Pinpoint the cell where the given text exists, returning its [X, Y] midpoint coordinate. 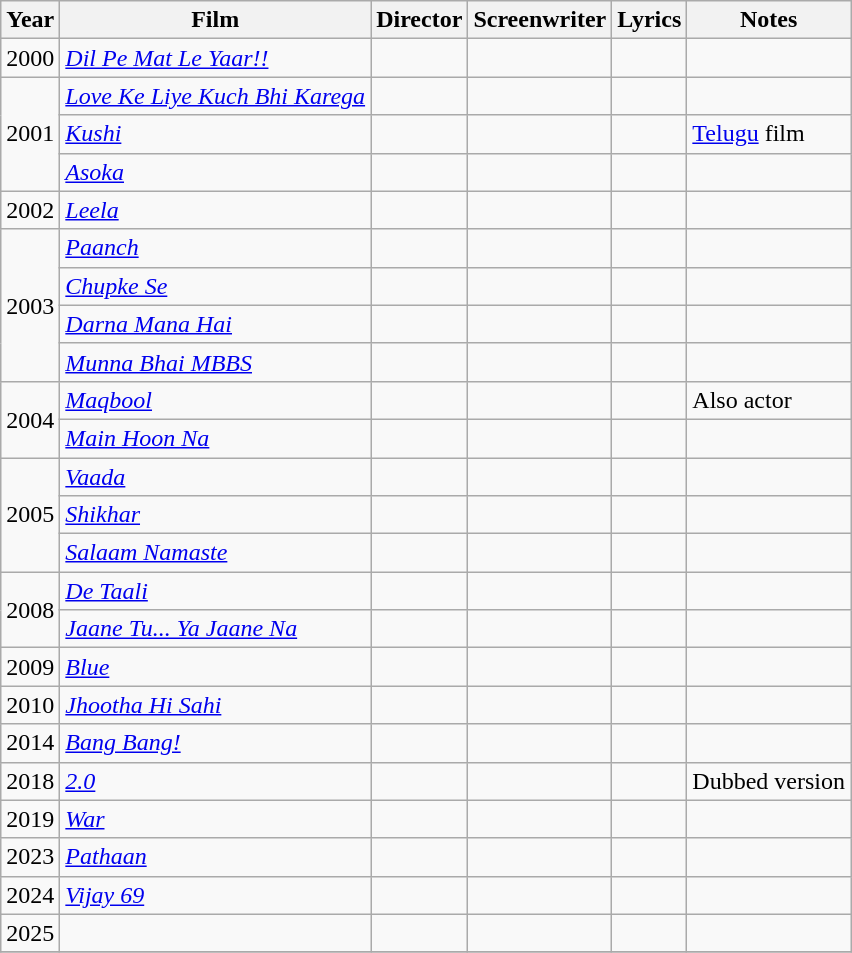
Vaada [216, 477]
2023 [30, 857]
2019 [30, 819]
Munna Bhai MBBS [216, 362]
2010 [30, 705]
Director [420, 20]
Film [216, 20]
2018 [30, 781]
Vijay 69 [216, 895]
2.0 [216, 781]
2008 [30, 610]
Kushi [216, 134]
2014 [30, 743]
Notes [769, 20]
Pathaan [216, 857]
Jhootha Hi Sahi [216, 705]
2001 [30, 134]
2025 [30, 933]
War [216, 819]
2003 [30, 305]
2004 [30, 419]
Maqbool [216, 400]
2024 [30, 895]
Chupke Se [216, 286]
Dil Pe Mat Le Yaar!! [216, 58]
Salaam Namaste [216, 553]
Main Hoon Na [216, 438]
2009 [30, 667]
Lyrics [650, 20]
Asoka [216, 172]
Telugu film [769, 134]
Shikhar [216, 515]
De Taali [216, 591]
Blue [216, 667]
Also actor [769, 400]
Screenwriter [540, 20]
Leela [216, 210]
Paanch [216, 248]
Year [30, 20]
Love Ke Liye Kuch Bhi Karega [216, 96]
2002 [30, 210]
Bang Bang! [216, 743]
Dubbed version [769, 781]
2005 [30, 515]
2000 [30, 58]
Jaane Tu... Ya Jaane Na [216, 629]
Darna Mana Hai [216, 324]
